Detect which cell encompasses the target text, then output its [x, y] center coordinate. 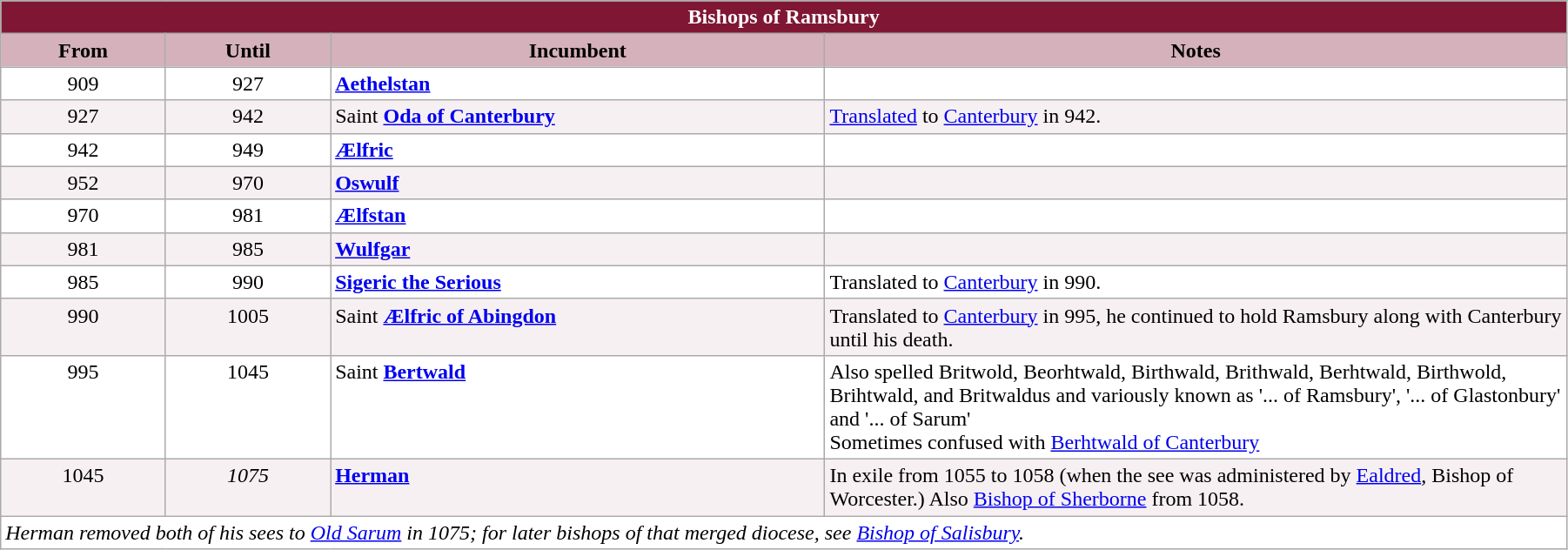
1075 [247, 487]
Herman removed both of his sees to Old Sarum in 1075; for later bishops of that merged diocese, see Bishop of Salisbury. [784, 532]
Sigeric the Serious [578, 282]
952 [84, 183]
949 [247, 150]
Translated to Canterbury in 995, he continued to hold Ramsbury along with Canterbury until his death. [1196, 327]
Saint Bertwald [578, 407]
Oswulf [578, 183]
995 [84, 407]
Saint Ælfric of Abingdon [578, 327]
Notes [1196, 50]
Translated to Canterbury in 942. [1196, 117]
Translated to Canterbury in 990. [1196, 282]
Ælfric [578, 150]
Aethelstan [578, 84]
Ælfstan [578, 216]
In exile from 1055 to 1058 (when the see was administered by Ealdred, Bishop of Worcester.) Also Bishop of Sherborne from 1058. [1196, 487]
Incumbent [578, 50]
Herman [578, 487]
From [84, 50]
Until [247, 50]
1005 [247, 327]
Bishops of Ramsbury [784, 17]
909 [84, 84]
Wulfgar [578, 249]
Saint Oda of Canterbury [578, 117]
